Determine the (x, y) coordinate at the center of the cell enclosing the given text.  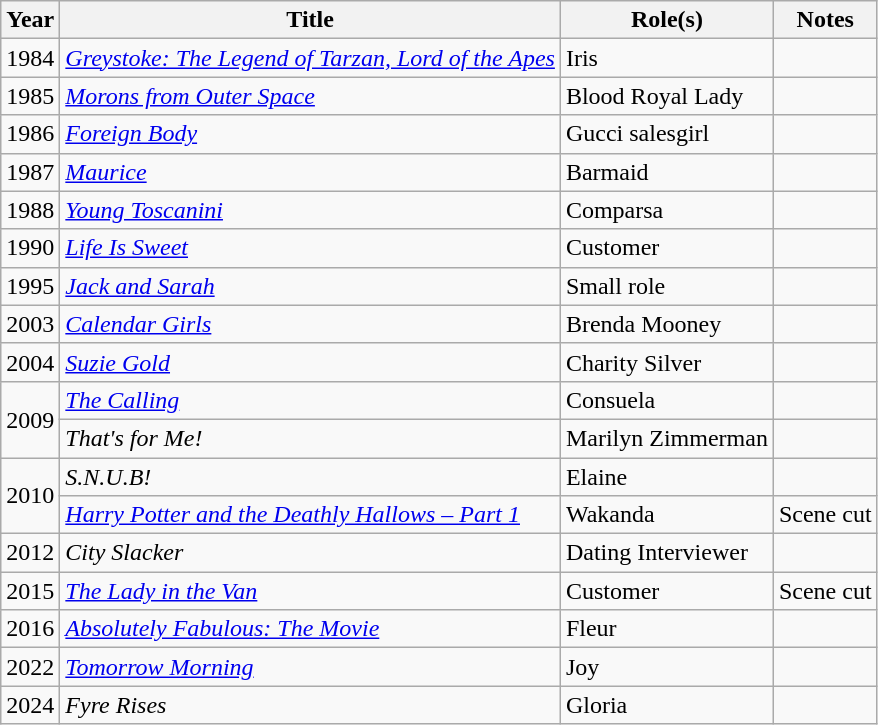
Role(s) (666, 20)
Joy (666, 667)
That's for Me! (310, 438)
2003 (30, 324)
Gloria (666, 705)
City Slacker (310, 553)
Young Toscanini (310, 210)
1990 (30, 248)
Jack and Sarah (310, 286)
Wakanda (666, 515)
1984 (30, 58)
2016 (30, 629)
Calendar Girls (310, 324)
2022 (30, 667)
2024 (30, 705)
Absolutely Fabulous: The Movie (310, 629)
Fyre Rises (310, 705)
2012 (30, 553)
Notes (825, 20)
Elaine (666, 477)
1995 (30, 286)
Suzie Gold (310, 362)
Comparsa (666, 210)
Title (310, 20)
1988 (30, 210)
1987 (30, 172)
Year (30, 20)
Blood Royal Lady (666, 96)
Foreign Body (310, 134)
Dating Interviewer (666, 553)
2009 (30, 419)
Fleur (666, 629)
Maurice (310, 172)
Barmaid (666, 172)
Marilyn Zimmerman (666, 438)
Morons from Outer Space (310, 96)
Tomorrow Morning (310, 667)
Life Is Sweet (310, 248)
Charity Silver (666, 362)
Small role (666, 286)
Brenda Mooney (666, 324)
Consuela (666, 400)
Greystoke: The Legend of Tarzan, Lord of the Apes (310, 58)
2015 (30, 591)
The Lady in the Van (310, 591)
The Calling (310, 400)
2010 (30, 496)
Iris (666, 58)
1986 (30, 134)
1985 (30, 96)
2004 (30, 362)
Harry Potter and the Deathly Hallows – Part 1 (310, 515)
S.N.U.B! (310, 477)
Gucci salesgirl (666, 134)
